Determine the (X, Y) coordinate at the center of the cell enclosing the given text.  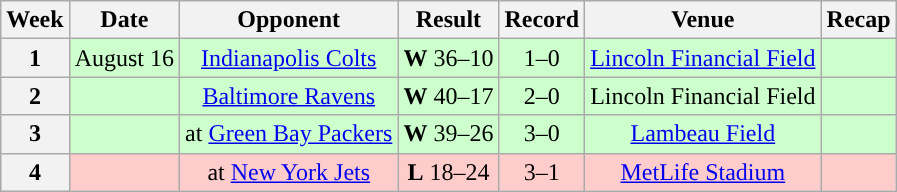
MetLife Stadium (703, 172)
2 (35, 96)
3 (35, 134)
2–0 (542, 96)
August 16 (124, 58)
Recap (858, 20)
Venue (703, 20)
W 40–17 (448, 96)
Result (448, 20)
W 39–26 (448, 134)
3–1 (542, 172)
L 18–24 (448, 172)
Date (124, 20)
Opponent (289, 20)
4 (35, 172)
W 36–10 (448, 58)
at Green Bay Packers (289, 134)
Baltimore Ravens (289, 96)
Week (35, 20)
Indianapolis Colts (289, 58)
1–0 (542, 58)
at New York Jets (289, 172)
Lambeau Field (703, 134)
3–0 (542, 134)
Record (542, 20)
1 (35, 58)
